Return the [X, Y] coordinate for the center point of the cell that contains the specified text.  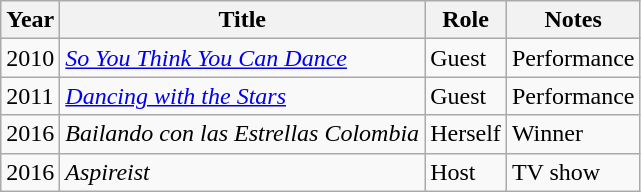
2010 [30, 58]
Title [242, 20]
Role [466, 20]
Aspireist [242, 172]
Dancing with the Stars [242, 96]
Host [466, 172]
TV show [573, 172]
Notes [573, 20]
Bailando con las Estrellas Colombia [242, 134]
Year [30, 20]
Herself [466, 134]
So You Think You Can Dance [242, 58]
Winner [573, 134]
2011 [30, 96]
